Return the (x, y) coordinate for the center point of the cell that contains the specified text.  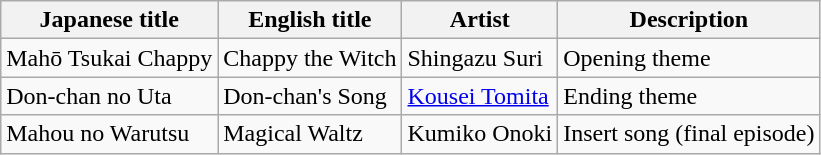
Mahou no Warutsu (110, 134)
Mahō Tsukai Chappy (110, 58)
Artist (480, 20)
Don-chan no Uta (110, 96)
Description (689, 20)
Shingazu Suri (480, 58)
Magical Waltz (310, 134)
English title (310, 20)
Japanese title (110, 20)
Ending theme (689, 96)
Opening theme (689, 58)
Kousei Tomita (480, 96)
Don-chan's Song (310, 96)
Kumiko Onoki (480, 134)
Insert song (final episode) (689, 134)
Chappy the Witch (310, 58)
